Search for the cell housing the specified text and yield its [X, Y] center coordinate. 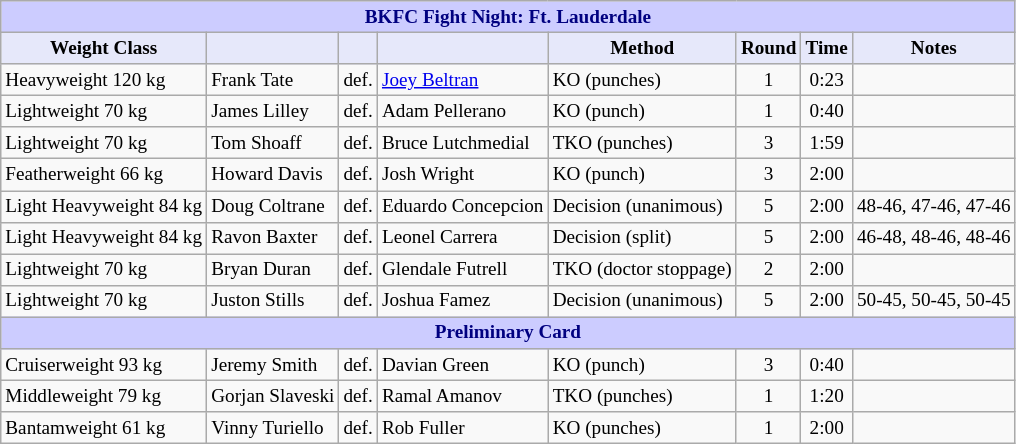
Decision (split) [642, 238]
Ravon Baxter [273, 238]
1:59 [826, 143]
Bantamweight 61 kg [104, 428]
Davian Green [462, 365]
Featherweight 66 kg [104, 175]
Tom Shoaff [273, 143]
Vinny Turiello [273, 428]
2 [768, 270]
Heavyweight 120 kg [104, 80]
TKO (doctor stoppage) [642, 270]
Joey Beltran [462, 80]
Ramal Amanov [462, 396]
46-48, 48-46, 48-46 [934, 238]
Joshua Famez [462, 301]
Time [826, 48]
James Lilley [273, 111]
BKFC Fight Night: Ft. Lauderdale [508, 17]
Doug Coltrane [273, 206]
Bruce Lutchmedial [462, 143]
Method [642, 48]
Rob Fuller [462, 428]
Cruiserweight 93 kg [104, 365]
Gorjan Slaveski [273, 396]
Preliminary Card [508, 333]
Eduardo Concepcion [462, 206]
50-45, 50-45, 50-45 [934, 301]
Glendale Futrell [462, 270]
Leonel Carrera [462, 238]
Bryan Duran [273, 270]
0:23 [826, 80]
Frank Tate [273, 80]
1:20 [826, 396]
Weight Class [104, 48]
48-46, 47-46, 47-46 [934, 206]
Middleweight 79 kg [104, 396]
Round [768, 48]
Notes [934, 48]
Adam Pellerano [462, 111]
Juston Stills [273, 301]
Josh Wright [462, 175]
Howard Davis [273, 175]
Jeremy Smith [273, 365]
